Detect which cell encompasses the target text, then output its (x, y) center coordinate. 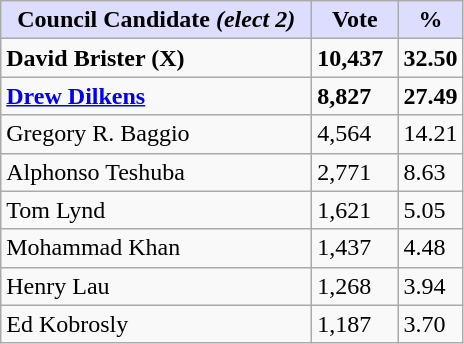
4.48 (430, 248)
Alphonso Teshuba (156, 172)
1,187 (355, 324)
1,437 (355, 248)
3.94 (430, 286)
Council Candidate (elect 2) (156, 20)
5.05 (430, 210)
Ed Kobrosly (156, 324)
8.63 (430, 172)
14.21 (430, 134)
Tom Lynd (156, 210)
10,437 (355, 58)
2,771 (355, 172)
Henry Lau (156, 286)
Drew Dilkens (156, 96)
3.70 (430, 324)
8,827 (355, 96)
32.50 (430, 58)
1,268 (355, 286)
1,621 (355, 210)
27.49 (430, 96)
Vote (355, 20)
David Brister (X) (156, 58)
Gregory R. Baggio (156, 134)
Mohammad Khan (156, 248)
4,564 (355, 134)
% (430, 20)
